Capture the cell that displays the provided text and extract its (X, Y) central coordinate. 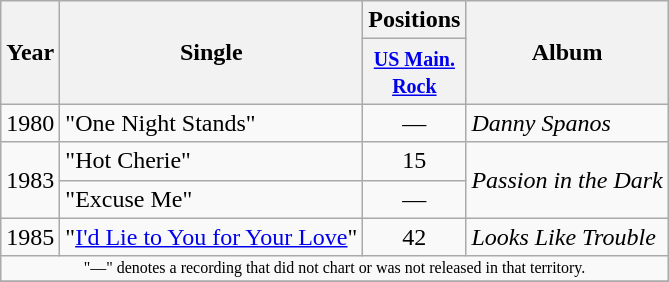
US Main. Rock (414, 72)
Passion in the Dark (567, 180)
Single (212, 52)
Album (567, 52)
1980 (30, 123)
Danny Spanos (567, 123)
"Excuse Me" (212, 199)
Looks Like Trouble (567, 237)
"I'd Lie to You for Your Love" (212, 237)
"—" denotes a recording that did not chart or was not released in that territory. (335, 268)
"One Night Stands" (212, 123)
15 (414, 161)
Positions (414, 20)
Year (30, 52)
1985 (30, 237)
42 (414, 237)
"Hot Cherie" (212, 161)
1983 (30, 180)
